Scan for the cell matching the given text and deliver its [X, Y] coordinate at center. 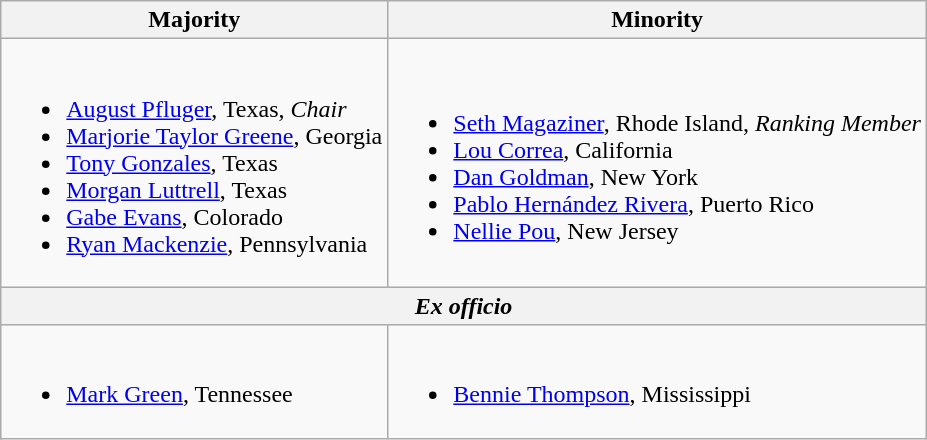
Seth Magaziner, Rhode Island, Ranking MemberLou Correa, CaliforniaDan Goldman, New YorkPablo Hernández Rivera, Puerto RicoNellie Pou, New Jersey [658, 163]
Ex officio [464, 306]
Majority [194, 20]
Mark Green, Tennessee [194, 382]
Bennie Thompson, Mississippi [658, 382]
August Pfluger, Texas, ChairMarjorie Taylor Greene, GeorgiaTony Gonzales, TexasMorgan Luttrell, TexasGabe Evans, ColoradoRyan Mackenzie, Pennsylvania [194, 163]
Minority [658, 20]
